Return (X, Y) of the center of cell containing provided text 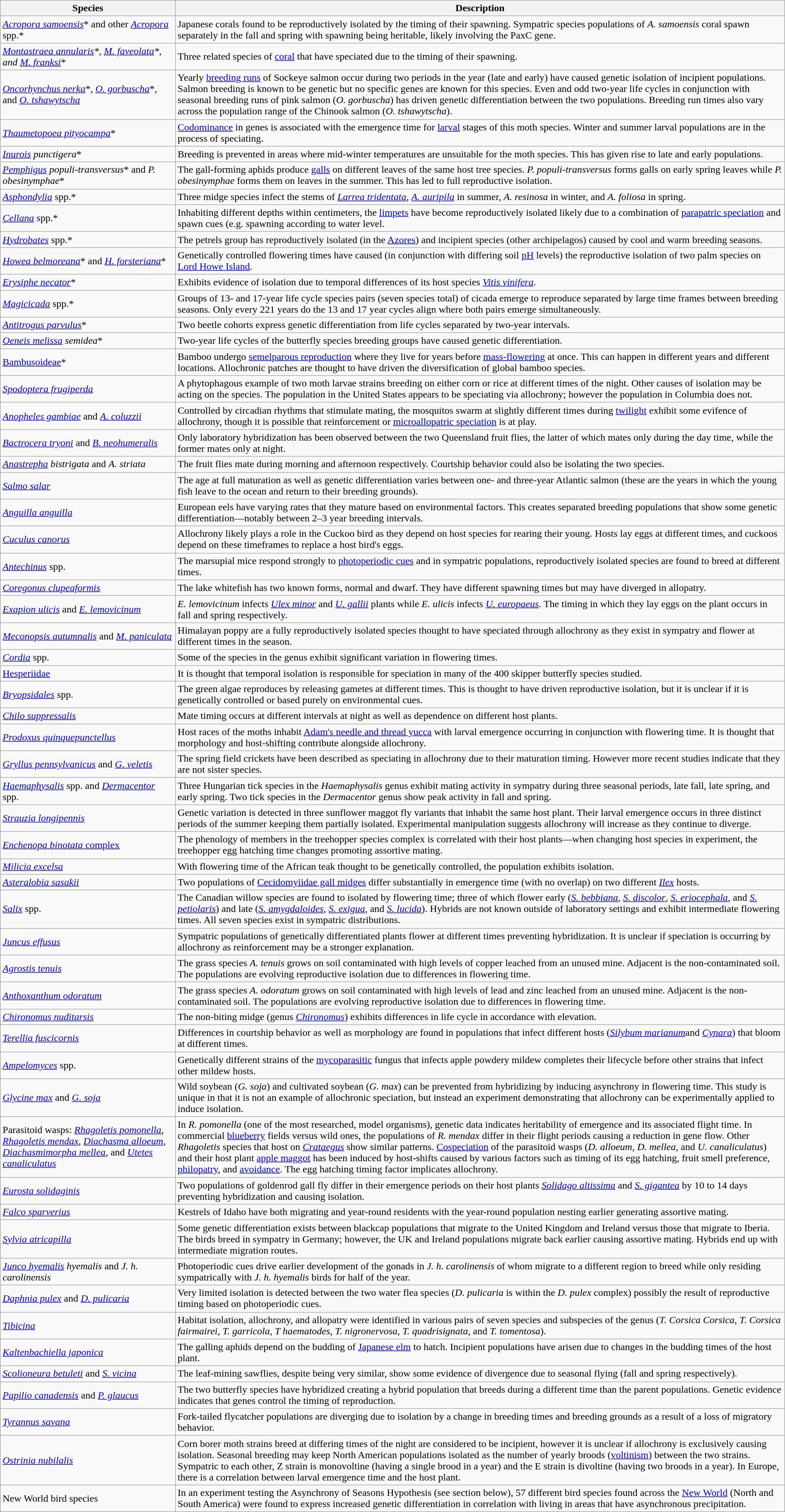
Acropora samoensis* and other Acropora spp.* (88, 30)
Exapion ulicis and E. lemovicinum (88, 609)
Chironomus nuditarsis (88, 1017)
Ampelomyces spp. (88, 1065)
The lake whitefish has two known forms, normal and dwarf. They have different spawning times but may have diverged in allopatry. (480, 588)
Breeding is prevented in areas where mid-winter temperatures are unsuitable for the moth species. This has given rise to late and early populations. (480, 154)
Exhibits evidence of isolation due to temporal differences of its host species Vitis vinifera. (480, 282)
Haemaphysalis spp. and Dermacentor spp. (88, 791)
Hesperiidae (88, 673)
Juncus effusus (88, 942)
Enchenopa binotata complex (88, 845)
Papilio canadensis and P. glaucus (88, 1395)
Two-year life cycles of the butterfly species breeding groups have caused genetic differentiation. (480, 341)
Some of the species in the genus exhibit significant variation in flowering times. (480, 657)
Erysiphe necator* (88, 282)
Parasitoid wasps: Rhagoletis pomonella, Rhagoletis mendax, Diachasma alloeum, Diachasmimorpha mellea, and Utetes canaliculatus (88, 1147)
Montastraea annularis*, M. faveolata*, and M. franksi* (88, 56)
Two populations of Cecidomyiidae gall midges differ substantially in emergence time (with no overlap) on two different Ilex hosts. (480, 882)
Cuculus canorus (88, 539)
Gryllus pennsylvanicus and G. veletis (88, 764)
Two beetle cohorts express genetic differentiation from life cycles separated by two-year intervals. (480, 325)
Cellana spp.* (88, 218)
Hydrobates spp.* (88, 239)
Howea belmoreana* and H. forsteriana* (88, 261)
Falco sparverius (88, 1212)
Three midge species infect the stems of Larrea tridentata, A. auripila in summer, A. resinosa in winter, and A. foliosa in spring. (480, 197)
Asphondylia spp.* (88, 197)
Pemphigus populi-transversus* and P. obesinymphae* (88, 176)
The non-biting midge (genus Chironomus) exhibits differences in life cycle in accordance with elevation. (480, 1017)
Salmo salar (88, 485)
Eurosta solidaginis (88, 1191)
Anthoxanthum odoratum (88, 996)
The leaf-mining sawflies, despite being very similar, show some evidence of divergence due to seasonal flying (fall and spring respectively). (480, 1374)
Species (88, 8)
Kaltenbachiella japonica (88, 1353)
Terellia fuscicornis (88, 1038)
Anguilla anguilla (88, 513)
Mate timing occurs at different intervals at night as well as dependence on different host plants. (480, 716)
Salix spp. (88, 909)
Tyrannus savana (88, 1422)
Antechinus spp. (88, 567)
Inurois punctigera* (88, 154)
It is thought that temporal isolation is responsible for speciation in many of the 400 skipper butterfly species studied. (480, 673)
The fruit flies mate during morning and afternoon respectively. Courtship behavior could also be isolating the two species. (480, 464)
Thaumetopoea pityocampa* (88, 133)
Kestrels of Idaho have both migrating and year-round residents with the year-round population nesting earlier generating assortive mating. (480, 1212)
Daphnia pulex and D. pulicaria (88, 1299)
Oncorhynchus nerka*, O. gorbuscha*, and O. tshawytscha (88, 94)
Scolioneura betuleti and S. vicina (88, 1374)
The petrels group has reproductively isolated (in the Azores) and incipient species (other archipelagos) caused by cool and warm breeding seasons. (480, 239)
With flowering time of the African teak thought to be genetically controlled, the population exhibits isolation. (480, 866)
Bactrocera tryoni and B. neohumeralis (88, 443)
Agrostis tenuis (88, 968)
Description (480, 8)
Prodoxus quinquepunctellus (88, 737)
Bryopsidales spp. (88, 695)
Strauzia longipennis (88, 818)
Anastrepha bistrigata and A. striata (88, 464)
Milicia excelsa (88, 866)
Magicicada spp.* (88, 303)
Anopheles gambiae and A. coluzzii (88, 416)
Three related species of coral that have speciated due to the timing of their spawning. (480, 56)
Bambusoideae* (88, 362)
New World bird species (88, 1498)
Antitrogus parvulus* (88, 325)
Cordia spp. (88, 657)
Junco hyemalis hyemalis and J. h. carolinensis (88, 1271)
Oeneis melissa semidea* (88, 341)
Asteralobia sasakii (88, 882)
Tibicina (88, 1325)
Ostrinia nubilalis (88, 1460)
Glycine max and G. soja (88, 1098)
Sylvia atricapilla (88, 1239)
Chilo suppressalis (88, 716)
Coregonus clupeaformis (88, 588)
Meconopsis autumnalis and M. paniculata (88, 636)
Spodoptera frugiperda (88, 389)
